Extract the (X, Y) coordinate from the center of the cell holding the provided text.  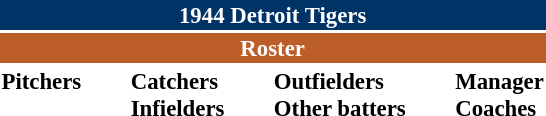
1944 Detroit Tigers (272, 15)
Roster (272, 48)
